Output the (x, y) coordinate of the center of the cell containing the given text.  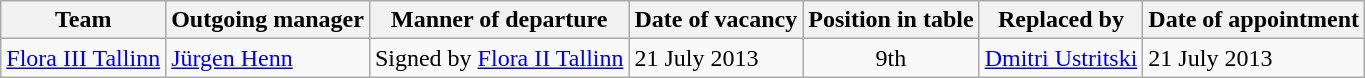
Outgoing manager (268, 20)
Flora III Tallinn (84, 58)
Jürgen Henn (268, 58)
9th (891, 58)
Date of vacancy (716, 20)
Dmitri Ustritski (1061, 58)
Position in table (891, 20)
Signed by Flora II Tallinn (499, 58)
Replaced by (1061, 20)
Date of appointment (1254, 20)
Manner of departure (499, 20)
Team (84, 20)
